Scan for the cell matching the given text and deliver its (x, y) coordinate at center. 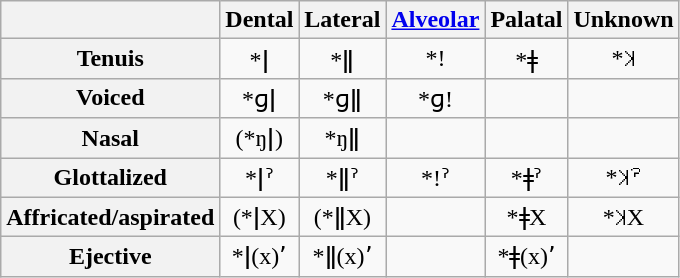
Lateral (342, 20)
*ǂ(x)ʼ (526, 257)
*Ʞ (624, 59)
*ǀ(x)ʼ (260, 257)
*ǂˀ (526, 178)
Voiced (110, 98)
Alveolar (436, 20)
*ǂX (526, 217)
*ǁˀ (342, 178)
Ejective (110, 257)
(*ŋǀ) (260, 138)
*ɡ! (436, 98)
*ǂ (526, 59)
Palatal (526, 20)
*ɡǁ (342, 98)
*ꞰX (624, 217)
(*ǁX) (342, 217)
*ǁ (342, 59)
Unknown (624, 20)
*!ˀ (436, 178)
Affricated/aspirated (110, 217)
*ǁ(x)ʼ (342, 257)
*ǀˀ (260, 178)
Tenuis (110, 59)
*! (436, 59)
*ŋǁ (342, 138)
*ɡǀ (260, 98)
(*ǀX) (260, 217)
Nasal (110, 138)
Glottalized (110, 178)
*Ʞˀ (624, 178)
Dental (260, 20)
*ǀ (260, 59)
